Provide the [x, y] coordinate of the cell's center where the given text is located.  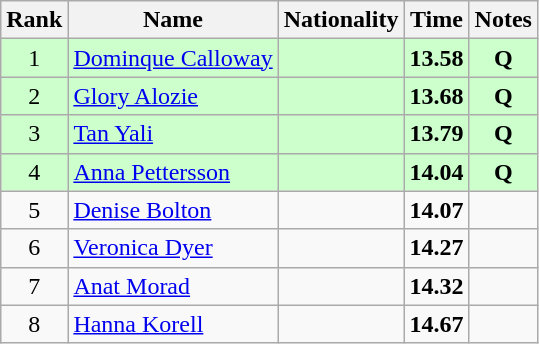
Glory Alozie [173, 96]
14.32 [436, 286]
Veronica Dyer [173, 248]
Dominque Calloway [173, 58]
Denise Bolton [173, 210]
Nationality [341, 20]
14.07 [436, 210]
14.67 [436, 324]
1 [34, 58]
6 [34, 248]
14.04 [436, 172]
Rank [34, 20]
14.27 [436, 248]
13.68 [436, 96]
Anat Morad [173, 286]
Anna Pettersson [173, 172]
7 [34, 286]
Time [436, 20]
2 [34, 96]
13.58 [436, 58]
Tan Yali [173, 134]
Name [173, 20]
5 [34, 210]
Notes [503, 20]
Hanna Korell [173, 324]
8 [34, 324]
3 [34, 134]
13.79 [436, 134]
4 [34, 172]
